Find where the given text appears and provide that cell's center as (x, y) coordinate. 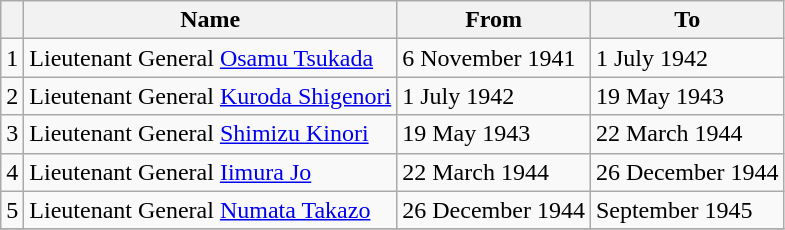
4 (12, 172)
3 (12, 134)
1 (12, 58)
2 (12, 96)
To (687, 20)
Lieutenant General Iimura Jo (210, 172)
September 1945 (687, 210)
From (494, 20)
Lieutenant General Kuroda Shigenori (210, 96)
6 November 1941 (494, 58)
Lieutenant General Shimizu Kinori (210, 134)
Lieutenant General Osamu Tsukada (210, 58)
5 (12, 210)
Lieutenant General Numata Takazo (210, 210)
Name (210, 20)
